Return the (x, y) coordinate for the center point of the cell that contains the specified text.  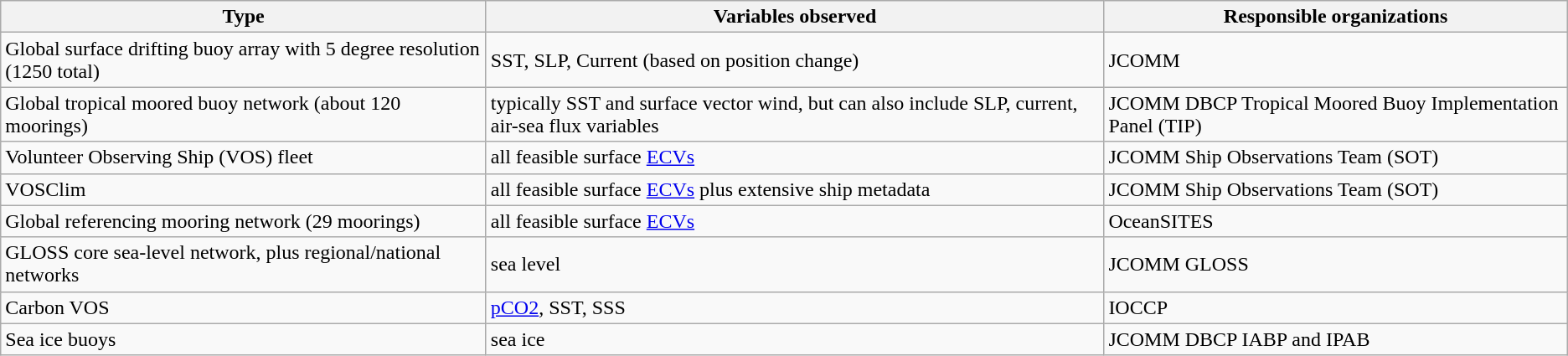
all feasible surface ECVs plus extensive ship metadata (795, 189)
GLOSS core sea-level network, plus regional/national networks (244, 265)
Responsible organizations (1335, 17)
IOCCP (1335, 307)
typically SST and surface vector wind, but can also include SLP, current, air-sea flux variables (795, 114)
OceanSITES (1335, 221)
sea level (795, 265)
Volunteer Observing Ship (VOS) fleet (244, 157)
Global tropical moored buoy network (about 120 moorings) (244, 114)
SST, SLP, Current (based on position change) (795, 60)
JCOMM (1335, 60)
sea ice (795, 339)
Global surface drifting buoy array with 5 degree resolution (1250 total) (244, 60)
VOSClim (244, 189)
Sea ice buoys (244, 339)
JCOMM GLOSS (1335, 265)
JCOMM DBCP Tropical Moored Buoy Implementation Panel (TIP) (1335, 114)
pCO2, SST, SSS (795, 307)
Type (244, 17)
JCOMM DBCP IABP and IPAB (1335, 339)
Variables observed (795, 17)
Global referencing mooring network (29 moorings) (244, 221)
Carbon VOS (244, 307)
